Search for the cell housing the specified text and yield its (x, y) center coordinate. 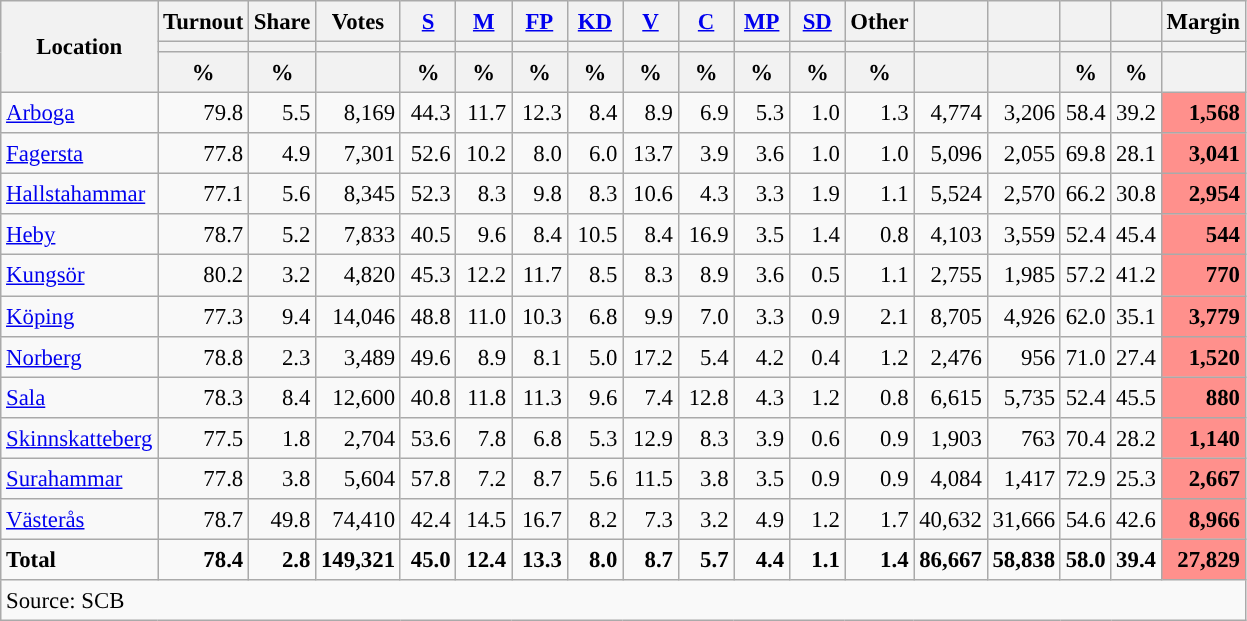
Share (282, 22)
3,559 (1024, 234)
58,838 (1024, 560)
2,755 (950, 276)
763 (1024, 438)
39.2 (1136, 114)
12.8 (706, 398)
14,046 (358, 316)
149,321 (358, 560)
27,829 (1203, 560)
3,041 (1203, 154)
Margin (1203, 22)
17.2 (651, 356)
12,600 (358, 398)
74,410 (358, 520)
956 (1024, 356)
2,704 (358, 438)
8,169 (358, 114)
25.3 (1136, 478)
45.4 (1136, 234)
Fagersta (80, 154)
2.8 (282, 560)
77.1 (204, 194)
69.8 (1085, 154)
52.3 (428, 194)
52.6 (428, 154)
3,206 (1024, 114)
66.2 (1085, 194)
7.8 (484, 438)
V (651, 22)
770 (1203, 276)
16.7 (540, 520)
78.8 (204, 356)
1,417 (1024, 478)
C (706, 22)
Surahammar (80, 478)
1,140 (1203, 438)
53.6 (428, 438)
31,666 (1024, 520)
11.5 (651, 478)
40.8 (428, 398)
49.8 (282, 520)
8.2 (595, 520)
10.3 (540, 316)
10.2 (484, 154)
1.3 (880, 114)
8,705 (950, 316)
28.2 (1136, 438)
40.5 (428, 234)
2,055 (1024, 154)
3,489 (358, 356)
28.1 (1136, 154)
72.9 (1085, 478)
7.4 (651, 398)
Norberg (80, 356)
78.4 (204, 560)
4.2 (762, 356)
12.2 (484, 276)
41.2 (1136, 276)
Votes (358, 22)
57.8 (428, 478)
880 (1203, 398)
M (484, 22)
5.7 (706, 560)
10.6 (651, 194)
1,520 (1203, 356)
5.4 (706, 356)
2.1 (880, 316)
45.3 (428, 276)
8,345 (358, 194)
42.6 (1136, 520)
8.1 (540, 356)
5,524 (950, 194)
11.3 (540, 398)
7.0 (706, 316)
Köping (80, 316)
2.3 (282, 356)
13.7 (651, 154)
5,096 (950, 154)
11.8 (484, 398)
0.5 (817, 276)
1.7 (880, 520)
5.2 (282, 234)
49.6 (428, 356)
4,926 (1024, 316)
9.9 (651, 316)
57.2 (1085, 276)
45.5 (1136, 398)
54.6 (1085, 520)
5.0 (595, 356)
77.3 (204, 316)
0.6 (817, 438)
4,084 (950, 478)
Total (80, 560)
1,985 (1024, 276)
5.5 (282, 114)
11.0 (484, 316)
71.0 (1085, 356)
1.9 (817, 194)
6,615 (950, 398)
2,476 (950, 356)
Sala (80, 398)
8,966 (1203, 520)
Turnout (204, 22)
6.9 (706, 114)
9.4 (282, 316)
FP (540, 22)
12.9 (651, 438)
9.8 (540, 194)
78.3 (204, 398)
MP (762, 22)
10.5 (595, 234)
44.3 (428, 114)
1,903 (950, 438)
77.5 (204, 438)
SD (817, 22)
7,833 (358, 234)
7,301 (358, 154)
Kungsör (80, 276)
KD (595, 22)
6.0 (595, 154)
58.4 (1085, 114)
5,735 (1024, 398)
12.4 (484, 560)
70.4 (1085, 438)
4.4 (762, 560)
4,103 (950, 234)
Source: SCB (624, 600)
30.8 (1136, 194)
Heby (80, 234)
27.4 (1136, 356)
4,820 (358, 276)
7.2 (484, 478)
2,954 (1203, 194)
13.3 (540, 560)
Arboga (80, 114)
62.0 (1085, 316)
8.5 (595, 276)
Västerås (80, 520)
Location (80, 47)
45.0 (428, 560)
48.8 (428, 316)
2,667 (1203, 478)
544 (1203, 234)
40,632 (950, 520)
1.8 (282, 438)
39.4 (1136, 560)
7.3 (651, 520)
S (428, 22)
79.8 (204, 114)
35.1 (1136, 316)
Skinnskatteberg (80, 438)
3,779 (1203, 316)
80.2 (204, 276)
Other (880, 22)
86,667 (950, 560)
58.0 (1085, 560)
1,568 (1203, 114)
2,570 (1024, 194)
5,604 (358, 478)
Hallstahammar (80, 194)
12.3 (540, 114)
4,774 (950, 114)
42.4 (428, 520)
0.4 (817, 356)
16.9 (706, 234)
14.5 (484, 520)
